Identify which cell holds the provided text, then report its [X, Y] central coordinate. 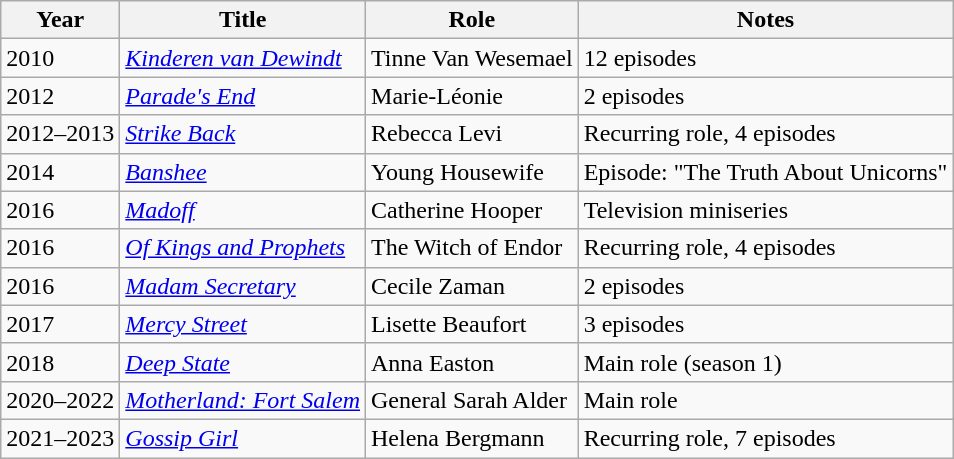
2017 [60, 324]
Madam Secretary [243, 286]
Gossip Girl [243, 438]
Parade's End [243, 96]
Young Housewife [472, 172]
Deep State [243, 362]
Strike Back [243, 134]
2012–2013 [60, 134]
3 episodes [766, 324]
2012 [60, 96]
2010 [60, 58]
Main role (season 1) [766, 362]
2021–2023 [60, 438]
Marie-Léonie [472, 96]
2020–2022 [60, 400]
Motherland: Fort Salem [243, 400]
Of Kings and Prophets [243, 248]
Cecile Zaman [472, 286]
12 episodes [766, 58]
Catherine Hooper [472, 210]
Main role [766, 400]
Episode: "The Truth About Unicorns" [766, 172]
General Sarah Alder [472, 400]
Banshee [243, 172]
Mercy Street [243, 324]
Recurring role, 7 episodes [766, 438]
Notes [766, 20]
Madoff [243, 210]
Rebecca Levi [472, 134]
2018 [60, 362]
Year [60, 20]
Tinne Van Wesemael [472, 58]
The Witch of Endor [472, 248]
Title [243, 20]
Helena Bergmann [472, 438]
Kinderen van Dewindt [243, 58]
Television miniseries [766, 210]
Role [472, 20]
Anna Easton [472, 362]
Lisette Beaufort [472, 324]
2014 [60, 172]
